Search for the cell housing the specified text and yield its [X, Y] center coordinate. 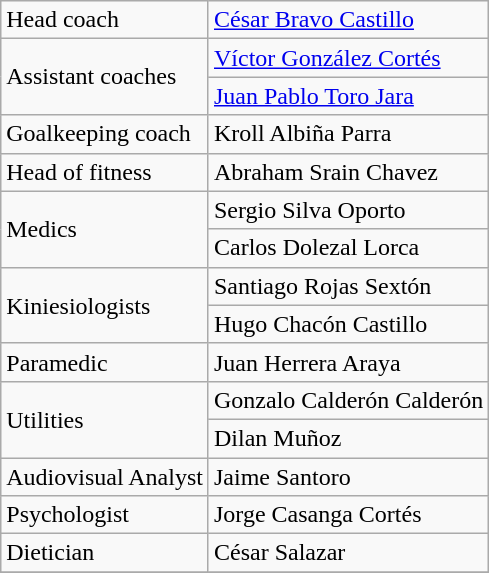
César Salazar [348, 553]
Head coach [105, 20]
Kroll Albiña Parra [348, 134]
Gonzalo Calderón Calderón [348, 400]
Medics [105, 229]
Goalkeeping coach [105, 134]
Abraham Srain Chavez [348, 172]
Paramedic [105, 362]
Kiniesiologists [105, 305]
Santiago Rojas Sextón [348, 286]
Carlos Dolezal Lorca [348, 248]
Víctor González Cortés [348, 58]
Jorge Casanga Cortés [348, 515]
Psychologist [105, 515]
Jaime Santoro [348, 477]
Hugo Chacón Castillo [348, 324]
Dietician [105, 553]
Sergio Silva Oporto [348, 210]
Assistant coaches [105, 77]
César Bravo Castillo [348, 20]
Juan Herrera Araya [348, 362]
Utilities [105, 419]
Juan Pablo Toro Jara [348, 96]
Dilan Muñoz [348, 438]
Audiovisual Analyst [105, 477]
Head of fitness [105, 172]
